Identify which cell holds the provided text, then report its (x, y) central coordinate. 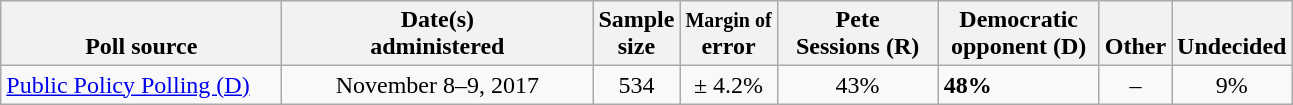
November 8–9, 2017 (438, 85)
– (1135, 85)
Other (1135, 34)
43% (858, 85)
48% (1018, 85)
PeteSessions (R) (858, 34)
Democraticopponent (D) (1018, 34)
9% (1232, 85)
Samplesize (636, 34)
Margin oferror (728, 34)
Public Policy Polling (D) (142, 85)
534 (636, 85)
± 4.2% (728, 85)
Date(s)administered (438, 34)
Undecided (1232, 34)
Poll source (142, 34)
